Return the (X, Y) coordinate for the center point of the cell that contains the specified text.  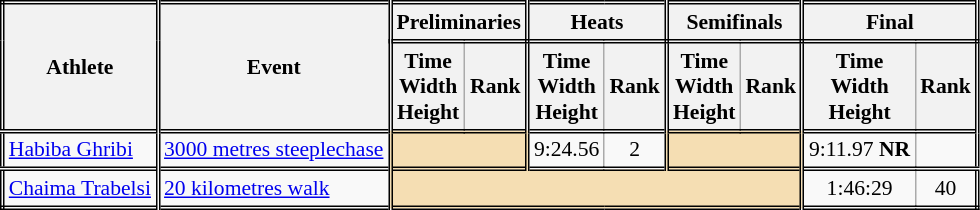
40 (946, 190)
Chaima Trabelsi (80, 190)
1:46:29 (858, 190)
2 (635, 150)
Preliminaries (458, 22)
Athlete (80, 67)
Event (274, 67)
9:11.97 NR (858, 150)
9:24.56 (566, 150)
Habiba Ghribi (80, 150)
Heats (596, 22)
Final (890, 22)
20 kilometres walk (274, 190)
Semifinals (734, 22)
3000 metres steeplechase (274, 150)
